Detect which cell encompasses the target text, then output its (x, y) center coordinate. 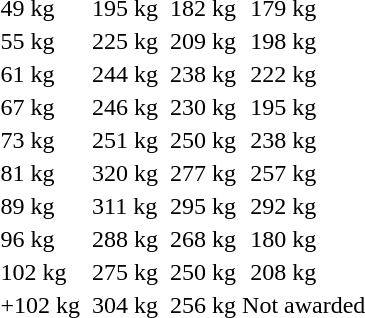
268 kg (204, 239)
320 kg (126, 173)
238 kg (204, 74)
277 kg (204, 173)
209 kg (204, 41)
288 kg (126, 239)
246 kg (126, 107)
311 kg (126, 206)
225 kg (126, 41)
251 kg (126, 140)
275 kg (126, 272)
295 kg (204, 206)
230 kg (204, 107)
244 kg (126, 74)
